Provide the [x, y] coordinate of the cell's center where the given text is located.  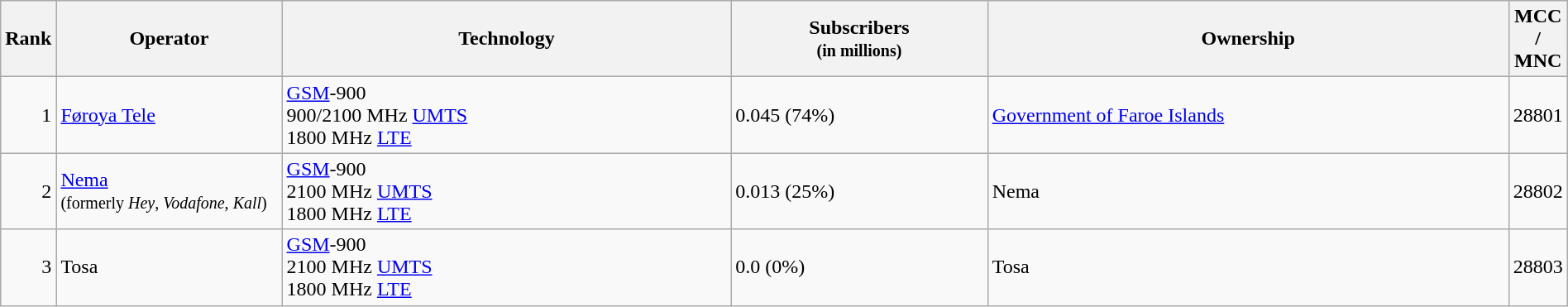
Government of Faroe Islands [1248, 115]
Subscribers(in millions) [859, 39]
Nema (formerly Hey, Vodafone, Kall) [169, 191]
Operator [169, 39]
GSM-900 900/2100 MHz UMTS 1800 MHz LTE [506, 115]
Ownership [1248, 39]
2 [28, 191]
Føroya Tele [169, 115]
28803 [1538, 267]
Technology [506, 39]
Rank [28, 39]
Nema [1248, 191]
MCC / MNC [1538, 39]
1 [28, 115]
28801 [1538, 115]
0.0 (0%) [859, 267]
28802 [1538, 191]
0.045 (74%) [859, 115]
3 [28, 267]
0.013 (25%) [859, 191]
